Return (X, Y) of the center of cell containing provided text 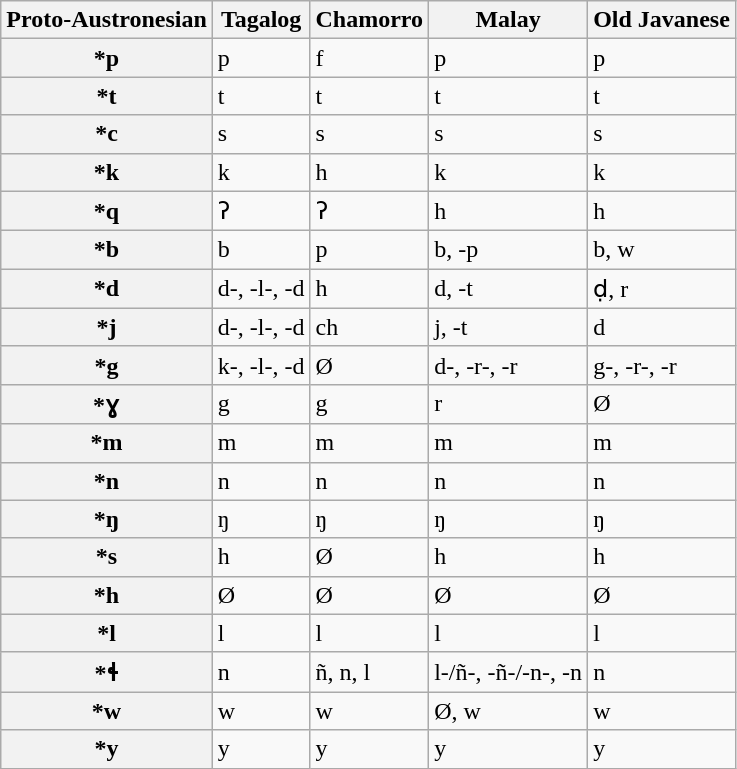
d-, -r-, -r (508, 365)
r (508, 404)
*d (107, 289)
ḍ, r (662, 289)
d (662, 327)
*l (107, 633)
Tagalog (261, 20)
*n (107, 481)
*j (107, 327)
*b (107, 250)
*s (107, 557)
Proto-Austronesian (107, 20)
Chamorro (370, 20)
ñ, n, l (370, 672)
*h (107, 595)
*g (107, 365)
b, -p (508, 250)
g-, -r-, -r (662, 365)
b, w (662, 250)
*ɬ (107, 672)
*ŋ (107, 519)
f (370, 58)
ch (370, 327)
b (261, 250)
d, -t (508, 289)
*p (107, 58)
l-/ñ-, -ñ-/-n-, -n (508, 672)
*m (107, 443)
*t (107, 96)
k-, -l-, -d (261, 365)
*y (107, 749)
*w (107, 711)
j, -t (508, 327)
*q (107, 211)
*ɣ (107, 404)
Ø, w (508, 711)
Old Javanese (662, 20)
*c (107, 134)
Malay (508, 20)
*k (107, 172)
